Capture the cell that displays the provided text and extract its [X, Y] central coordinate. 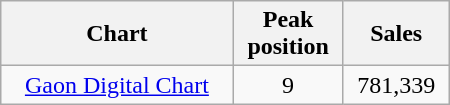
Sales [396, 34]
9 [288, 85]
Gaon Digital Chart [117, 85]
Peakposition [288, 34]
781,339 [396, 85]
Chart [117, 34]
